Pinpoint the cell where the given text exists, returning its (X, Y) midpoint coordinate. 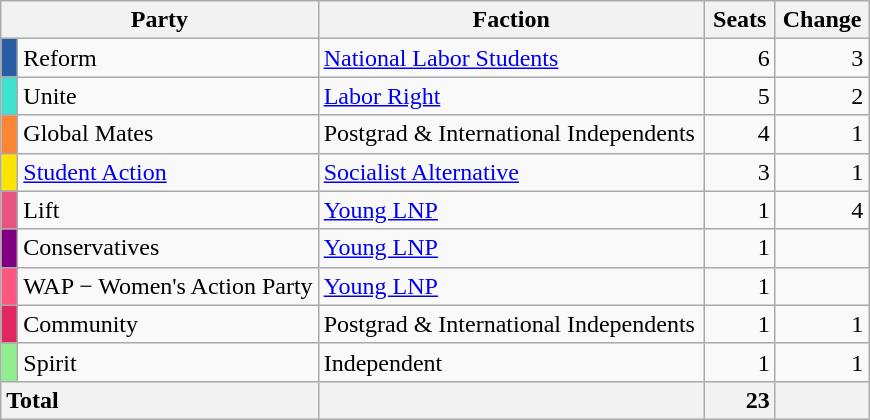
Conservatives (168, 248)
Lift (168, 210)
Labor Right (511, 96)
Community (168, 324)
Independent (511, 362)
23 (740, 400)
Change (822, 20)
6 (740, 58)
Spirit (168, 362)
5 (740, 96)
Socialist Alternative (511, 172)
Reform (168, 58)
Seats (740, 20)
National Labor Students (511, 58)
WAP − Women's Action Party (168, 286)
Total (160, 400)
2 (822, 96)
Party (160, 20)
Unite (168, 96)
Global Mates (168, 134)
Student Action (168, 172)
Faction (511, 20)
